Search for the cell housing the specified text and yield its [x, y] center coordinate. 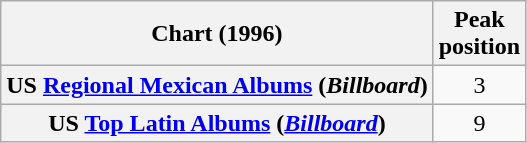
Chart (1996) [217, 34]
Peakposition [479, 34]
US Top Latin Albums (Billboard) [217, 123]
US Regional Mexican Albums (Billboard) [217, 85]
3 [479, 85]
9 [479, 123]
